Scan for the cell matching the given text and deliver its [x, y] coordinate at center. 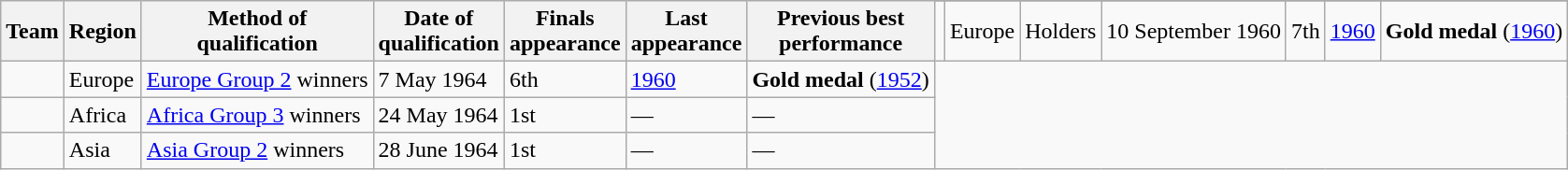
24 May 1964 [439, 115]
Gold medal (1960) [1474, 32]
6th [565, 79]
Holders [1060, 32]
28 June 1964 [439, 150]
Region [103, 32]
Gold medal (1952) [841, 79]
7th [1305, 32]
Date ofqualification [439, 32]
Africa Group 3 winners [257, 115]
Method ofqualification [257, 32]
7 May 1964 [439, 79]
Africa [103, 115]
Europe Group 2 winners [257, 79]
Finalsappearance [565, 32]
10 September 1960 [1194, 32]
Previous bestperformance [841, 32]
Asia Group 2 winners [257, 150]
Team [33, 32]
Asia [103, 150]
Lastappearance [686, 32]
